Find where the given text appears and provide that cell's center as [x, y] coordinate. 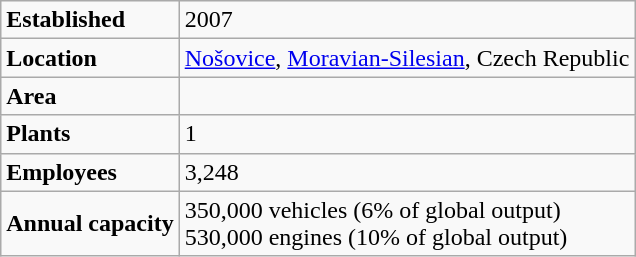
3,248 [407, 172]
Employees [90, 172]
1 [407, 134]
Area [90, 96]
Nošovice, Moravian-Silesian, Czech Republic [407, 58]
Annual capacity [90, 224]
2007 [407, 20]
Location [90, 58]
Plants [90, 134]
Established [90, 20]
350,000 vehicles (6% of global output)530,000 engines (10% of global output) [407, 224]
